Detect which cell encompasses the target text, then output its (x, y) center coordinate. 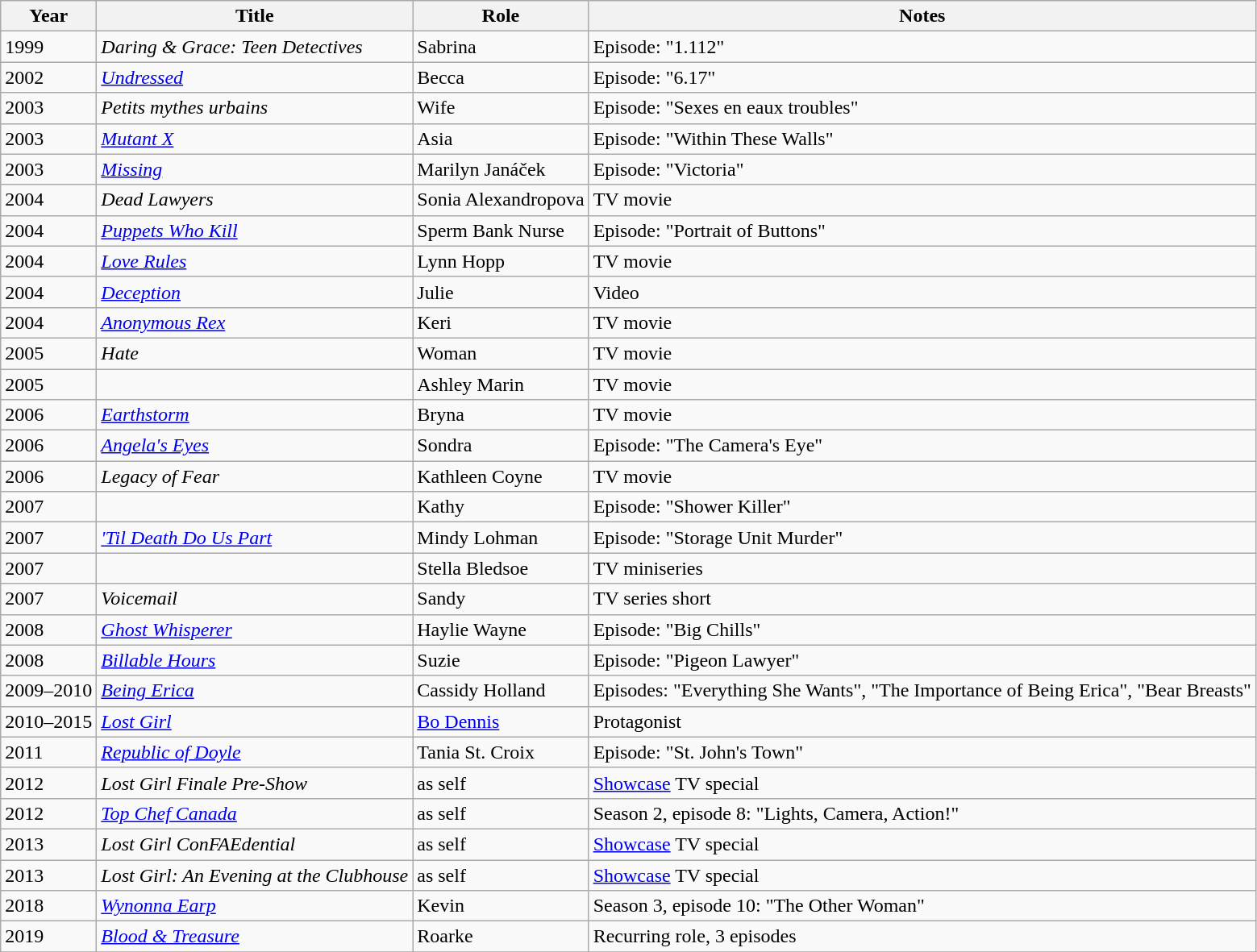
Episode: "Big Chills" (922, 630)
Marilyn Janáček (501, 169)
Undressed (255, 77)
Kathy (501, 507)
Haylie Wayne (501, 630)
Blood & Treasure (255, 937)
Episode: "Within These Walls" (922, 139)
Sandy (501, 599)
Julie (501, 292)
Episodes: "Everything She Wants", "The Importance of Being Erica", "Bear Breasts" (922, 691)
Republic of Doyle (255, 752)
Puppets Who Kill (255, 231)
Daring & Grace: Teen Detectives (255, 47)
Being Erica (255, 691)
1999 (48, 47)
Episode: "St. John's Town" (922, 752)
Bryna (501, 415)
Lost Girl (255, 721)
Protagonist (922, 721)
Becca (501, 77)
Love Rules (255, 261)
Episode: "The Camera's Eye" (922, 446)
Voicemail (255, 599)
Kathleen Coyne (501, 476)
Recurring role, 3 episodes (922, 937)
Keri (501, 322)
Earthstorm (255, 415)
Deception (255, 292)
Sonia Alexandropova (501, 200)
Woman (501, 353)
2010–2015 (48, 721)
Dead Lawyers (255, 200)
Season 2, episode 8: "Lights, Camera, Action!" (922, 813)
Missing (255, 169)
Lost Girl Finale Pre-Show (255, 783)
Episode: "Shower Killer" (922, 507)
Mutant X (255, 139)
Notes (922, 16)
Title (255, 16)
Lynn Hopp (501, 261)
2011 (48, 752)
Episode: "Portrait of Buttons" (922, 231)
2018 (48, 906)
TV miniseries (922, 568)
2019 (48, 937)
Episode: "Storage Unit Murder" (922, 538)
Asia (501, 139)
Mindy Lohman (501, 538)
'Til Death Do Us Part (255, 538)
Billable Hours (255, 660)
Legacy of Fear (255, 476)
Episode: "Pigeon Lawyer" (922, 660)
Hate (255, 353)
Role (501, 16)
Sperm Bank Nurse (501, 231)
Episode: "1.112" (922, 47)
Roarke (501, 937)
Cassidy Holland (501, 691)
Episode: "6.17" (922, 77)
Episode: "Victoria" (922, 169)
Lost Girl ConFAEdential (255, 844)
Top Chef Canada (255, 813)
Season 3, episode 10: "The Other Woman" (922, 906)
Bo Dennis (501, 721)
Ghost Whisperer (255, 630)
Year (48, 16)
Angela's Eyes (255, 446)
Episode: "Sexes en eaux troubles" (922, 108)
Wynonna Earp (255, 906)
Sabrina (501, 47)
Video (922, 292)
Ashley Marin (501, 385)
Kevin (501, 906)
Sondra (501, 446)
Petits mythes urbains (255, 108)
Lost Girl: An Evening at the Clubhouse (255, 875)
2009–2010 (48, 691)
Suzie (501, 660)
Stella Bledsoe (501, 568)
Wife (501, 108)
TV series short (922, 599)
2002 (48, 77)
Tania St. Croix (501, 752)
Anonymous Rex (255, 322)
